Return (x, y) of the center of cell containing provided text 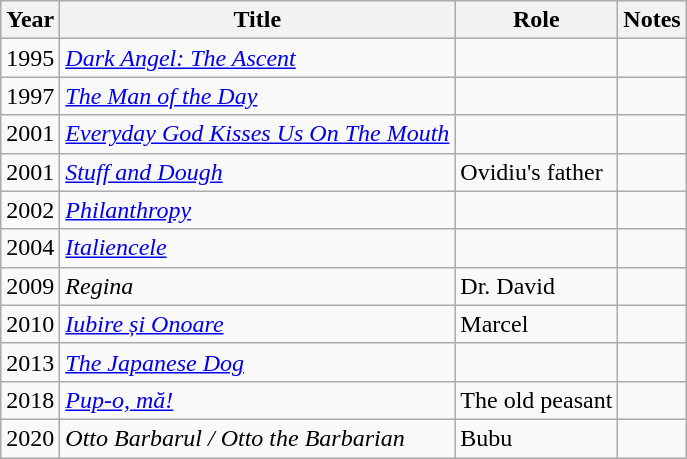
Iubire și Onoare (258, 324)
Philanthropy (258, 210)
Pup-o, mă! (258, 400)
The Japanese Dog (258, 362)
Ovidiu's father (536, 172)
Bubu (536, 438)
Stuff and Dough (258, 172)
Everyday God Kisses Us On The Mouth (258, 134)
Marcel (536, 324)
1995 (30, 58)
2020 (30, 438)
Year (30, 20)
Notes (652, 20)
2013 (30, 362)
2002 (30, 210)
1997 (30, 96)
2018 (30, 400)
2010 (30, 324)
Title (258, 20)
Dr. David (536, 286)
The Man of the Day (258, 96)
Role (536, 20)
Italiencele (258, 248)
Dark Angel: The Ascent (258, 58)
Otto Barbarul / Otto the Barbarian (258, 438)
The old peasant (536, 400)
2009 (30, 286)
Regina (258, 286)
2004 (30, 248)
